Search for the cell housing the specified text and yield its [x, y] center coordinate. 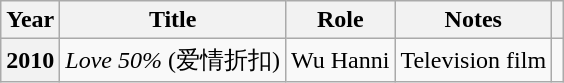
Title [173, 20]
2010 [30, 60]
Wu Hanni [340, 60]
Notes [474, 20]
Role [340, 20]
Year [30, 20]
Television film [474, 60]
Love 50% (爱情折扣) [173, 60]
